Output the (x, y) coordinate of the center of the cell containing the given text.  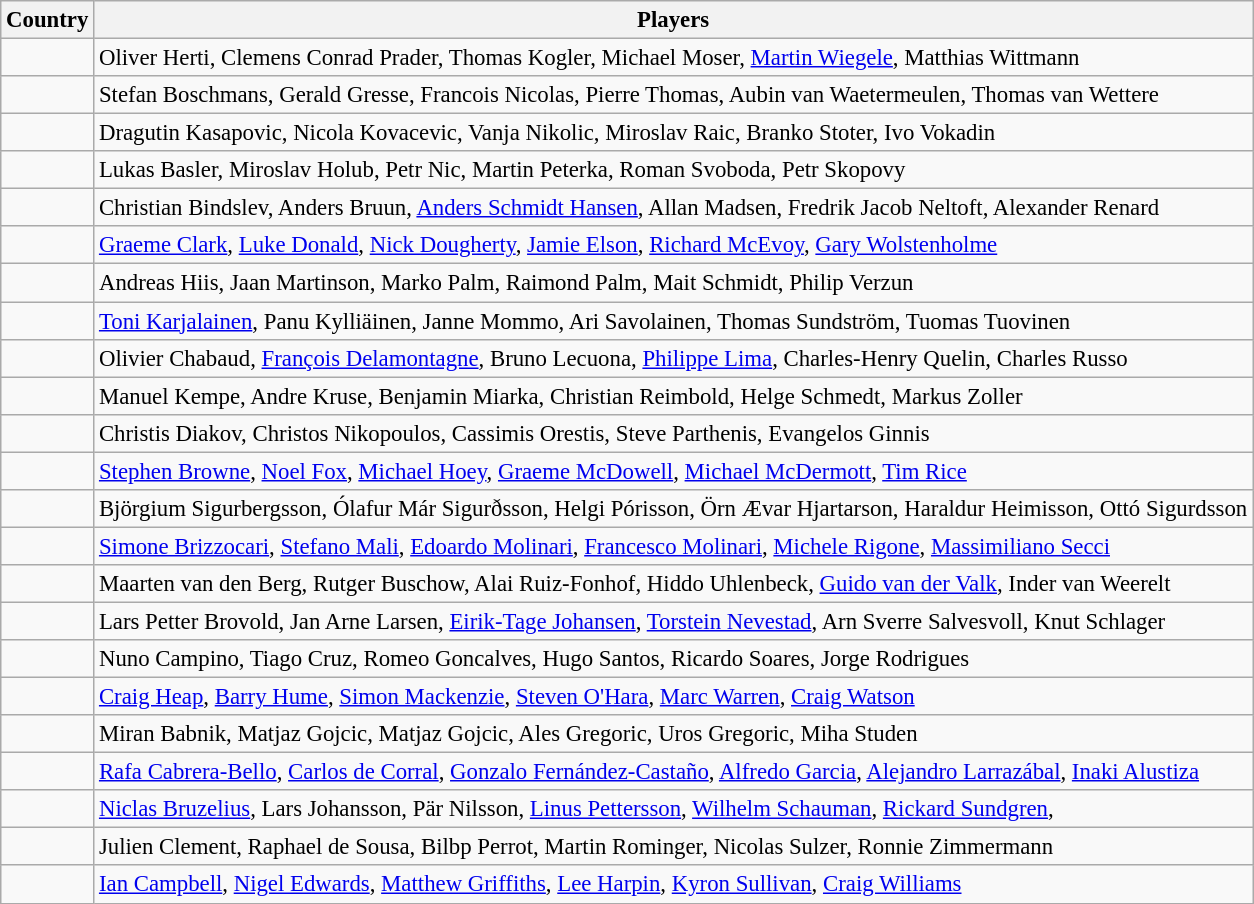
Nuno Campino, Tiago Cruz, Romeo Goncalves, Hugo Santos, Ricardo Soares, Jorge Rodrigues (674, 659)
Toni Karjalainen, Panu Kylliäinen, Janne Mommo, Ari Savolainen, Thomas Sundström, Tuomas Tuovinen (674, 321)
Stephen Browne, Noel Fox, Michael Hoey, Graeme McDowell, Michael McDermott, Tim Rice (674, 471)
Lars Petter Brovold, Jan Arne Larsen, Eirik-Tage Johansen, Torstein Nevestad, Arn Sverre Salvesvoll, Knut Schlager (674, 621)
Craig Heap, Barry Hume, Simon Mackenzie, Steven O'Hara, Marc Warren, Craig Watson (674, 697)
Rafa Cabrera-Bello, Carlos de Corral, Gonzalo Fernández-Castaño, Alfredo Garcia, Alejandro Larrazábal, Inaki Alustiza (674, 772)
Andreas Hiis, Jaan Martinson, Marko Palm, Raimond Palm, Mait Schmidt, Philip Verzun (674, 283)
Stefan Boschmans, Gerald Gresse, Francois Nicolas, Pierre Thomas, Aubin van Waetermeulen, Thomas van Wettere (674, 95)
Christian Bindslev, Anders Bruun, Anders Schmidt Hansen, Allan Madsen, Fredrik Jacob Neltoft, Alexander Renard (674, 208)
Christis Diakov, Christos Nikopoulos, Cassimis Orestis, Steve Parthenis, Evangelos Ginnis (674, 433)
Lukas Basler, Miroslav Holub, Petr Nic, Martin Peterka, Roman Svoboda, Petr Skopovy (674, 170)
Olivier Chabaud, François Delamontagne, Bruno Lecuona, Philippe Lima, Charles-Henry Quelin, Charles Russo (674, 358)
Players (674, 20)
Country (48, 20)
Oliver Herti, Clemens Conrad Prader, Thomas Kogler, Michael Moser, Martin Wiegele, Matthias Wittmann (674, 58)
Miran Babnik, Matjaz Gojcic, Matjaz Gojcic, Ales Gregoric, Uros Gregoric, Miha Studen (674, 734)
Ian Campbell, Nigel Edwards, Matthew Griffiths, Lee Harpin, Kyron Sullivan, Craig Williams (674, 885)
Graeme Clark, Luke Donald, Nick Dougherty, Jamie Elson, Richard McEvoy, Gary Wolstenholme (674, 245)
Simone Brizzocari, Stefano Mali, Edoardo Molinari, Francesco Molinari, Michele Rigone, Massimiliano Secci (674, 546)
Manuel Kempe, Andre Kruse, Benjamin Miarka, Christian Reimbold, Helge Schmedt, Markus Zoller (674, 396)
Julien Clement, Raphael de Sousa, Bilbp Perrot, Martin Rominger, Nicolas Sulzer, Ronnie Zimmermann (674, 847)
Niclas Bruzelius, Lars Johansson, Pär Nilsson, Linus Pettersson, Wilhelm Schauman, Rickard Sundgren, (674, 809)
Maarten van den Berg, Rutger Buschow, Alai Ruiz-Fonhof, Hiddo Uhlenbeck, Guido van der Valk, Inder van Weerelt (674, 584)
Björgium Sigurbergsson, Ólafur Már Sigurðsson, Helgi Pórisson, Örn Ævar Hjartarson, Haraldur Heimisson, Ottó Sigurdsson (674, 509)
Dragutin Kasapovic, Nicola Kovacevic, Vanja Nikolic, Miroslav Raic, Branko Stoter, Ivo Vokadin (674, 133)
